Determine the [X, Y] coordinate at the center of the cell enclosing the given text.  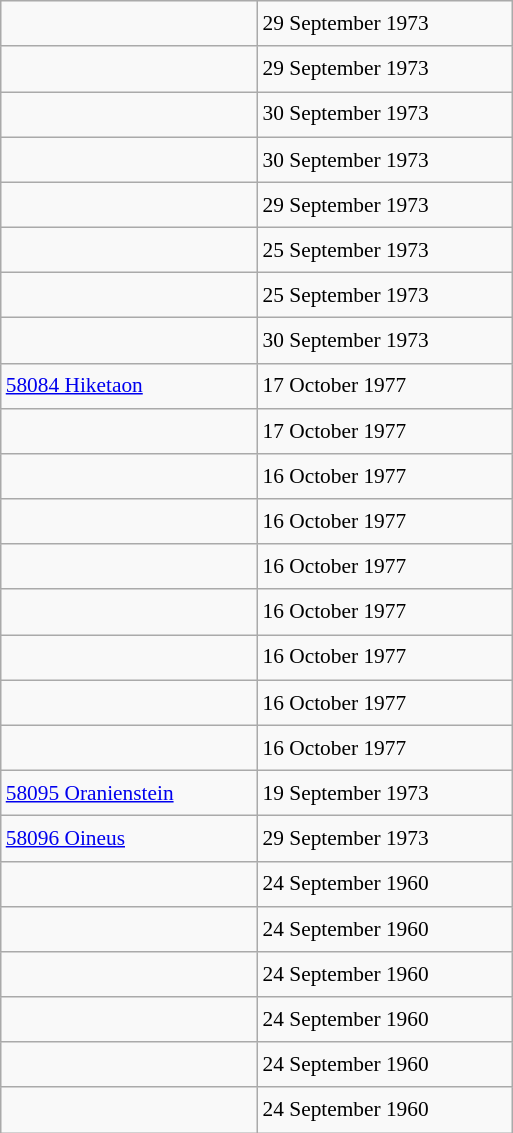
58095 Oranienstein [130, 792]
58096 Oineus [130, 838]
19 September 1973 [385, 792]
58084 Hiketaon [130, 386]
